Search for the cell housing the specified text and yield its [x, y] center coordinate. 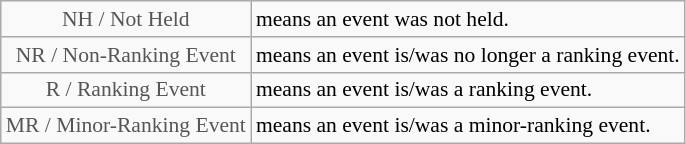
NH / Not Held [126, 19]
means an event is/was a ranking event. [468, 90]
means an event is/was a minor-ranking event. [468, 126]
means an event was not held. [468, 19]
MR / Minor-Ranking Event [126, 126]
R / Ranking Event [126, 90]
NR / Non-Ranking Event [126, 55]
means an event is/was no longer a ranking event. [468, 55]
